Search for the cell housing the specified text and yield its (X, Y) center coordinate. 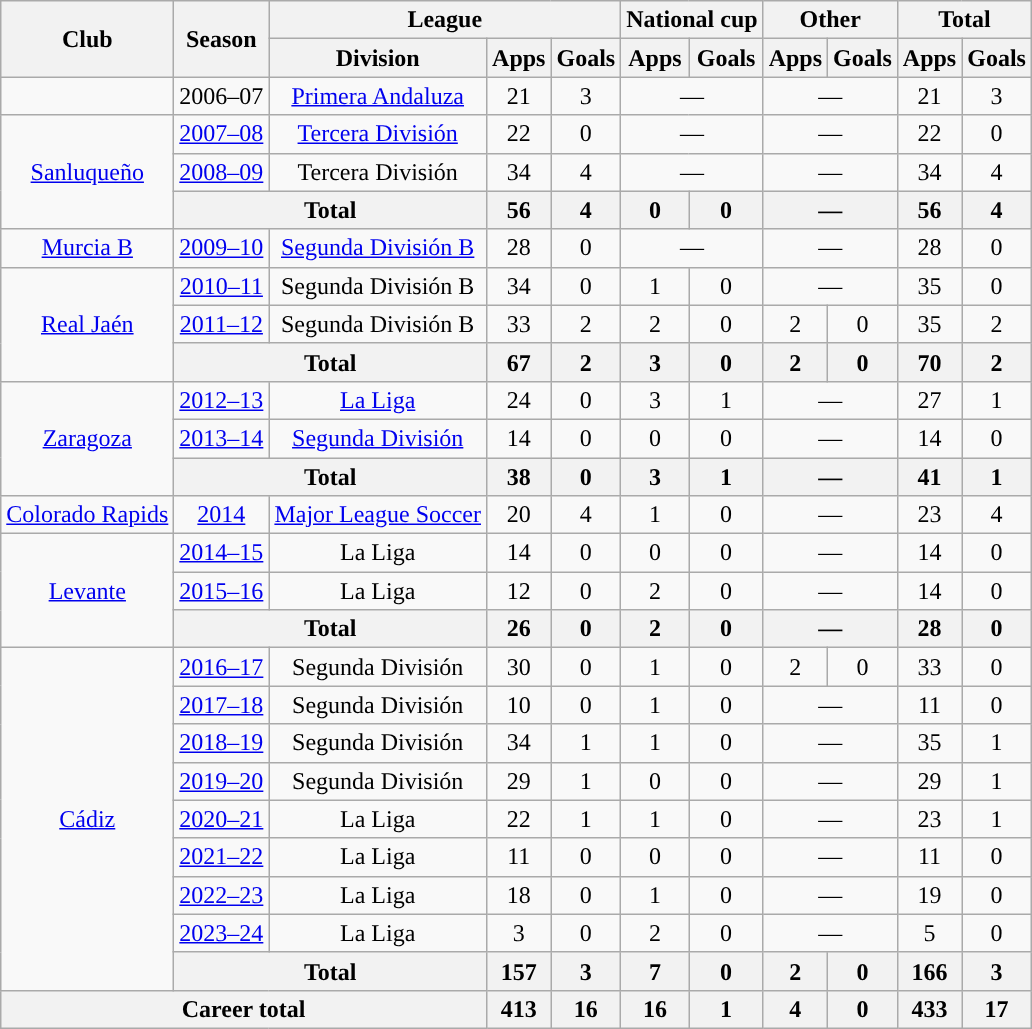
Sanluqueño (88, 172)
26 (519, 629)
2009–10 (222, 248)
2022–23 (222, 895)
Zaragoza (88, 438)
17 (997, 1009)
10 (519, 705)
Major League Soccer (378, 515)
2018–19 (222, 743)
Colorado Rapids (88, 515)
166 (929, 971)
Career total (244, 1009)
2012–13 (222, 400)
2014–15 (222, 553)
70 (929, 362)
27 (929, 400)
Season (222, 39)
2013–14 (222, 438)
2023–24 (222, 933)
12 (519, 591)
24 (519, 400)
Primera Andaluza (378, 96)
Division (378, 58)
League (445, 20)
433 (929, 1009)
157 (519, 971)
2017–18 (222, 705)
2014 (222, 515)
Cádiz (88, 820)
38 (519, 477)
2010–11 (222, 286)
5 (929, 933)
Club (88, 39)
Levante (88, 591)
Real Jaén (88, 324)
2008–09 (222, 172)
2011–12 (222, 324)
National cup (692, 20)
18 (519, 895)
19 (929, 895)
2006–07 (222, 96)
2021–22 (222, 857)
Murcia B (88, 248)
2020–21 (222, 819)
67 (519, 362)
41 (929, 477)
Other (830, 20)
20 (519, 515)
2015–16 (222, 591)
7 (655, 971)
2007–08 (222, 134)
413 (519, 1009)
2016–17 (222, 667)
2019–20 (222, 781)
30 (519, 667)
